For the text-containing cell, return its midpoint in [X, Y] coordinate format. 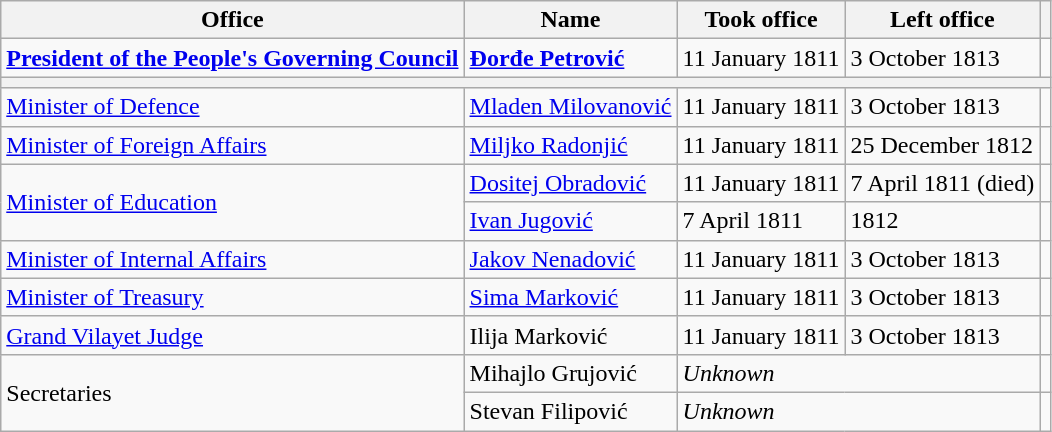
Left office [942, 20]
Miljko Radonjić [570, 145]
Name [570, 20]
Mladen Milovanović [570, 107]
25 December 1812 [942, 145]
Took office [761, 20]
Đorđe Petrović [570, 58]
7 April 1811 [761, 221]
Jakov Nenadović [570, 259]
Sima Marković [570, 297]
President of the People's Governing Council [232, 58]
Ivan Jugović [570, 221]
Minister of Education [232, 202]
Minister of Defence [232, 107]
1812 [942, 221]
Dositej Obradović [570, 183]
7 April 1811 (died) [942, 183]
Grand Vilayet Judge [232, 335]
Minister of Treasury [232, 297]
Minister of Foreign Affairs [232, 145]
Mihajlo Grujović [570, 373]
Office [232, 20]
Secretaries [232, 392]
Stevan Filipović [570, 411]
Ilija Marković [570, 335]
Minister of Internal Affairs [232, 259]
